Return (X, Y) of the center of cell containing provided text 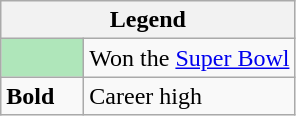
Legend (148, 20)
Won the Super Bowl (190, 58)
Career high (190, 96)
Bold (42, 96)
